Extract the (X, Y) coordinate from the center of the cell holding the provided text.  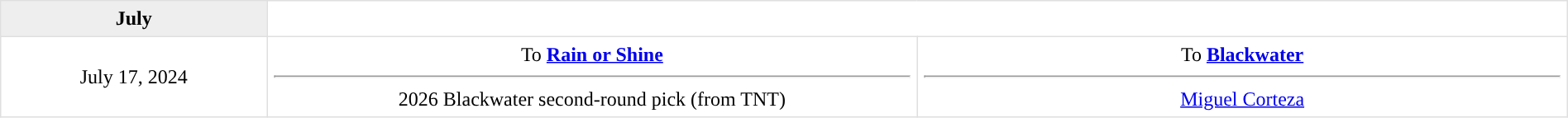
To Rain or Shine2026 Blackwater second-round pick (from TNT) (592, 77)
July (134, 19)
To BlackwaterMiguel Corteza (1242, 77)
July 17, 2024 (134, 77)
